Return (X, Y) of the center of cell containing provided text 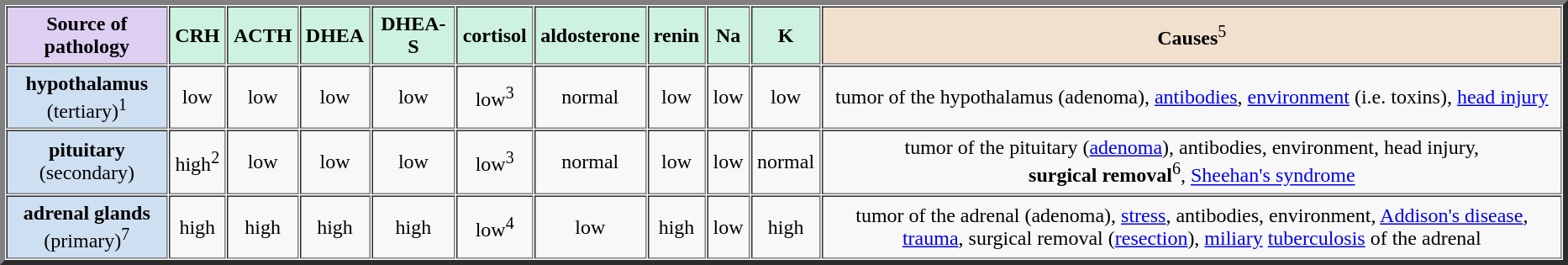
K (787, 35)
Causes5 (1192, 35)
adrenal glands(primary)7 (87, 227)
Source of pathology (87, 35)
CRH (197, 35)
DHEA-S (413, 35)
tumor of the pituitary (adenoma), antibodies, environment, head injury,surgical removal6, Sheehan's syndrome (1192, 162)
pituitary(secondary) (87, 162)
aldosterone (590, 35)
hypothalamus(tertiary)1 (87, 98)
DHEA (334, 35)
low4 (494, 227)
ACTH (262, 35)
renin (676, 35)
high2 (197, 162)
Na (728, 35)
cortisol (494, 35)
tumor of the hypothalamus (adenoma), antibodies, environment (i.e. toxins), head injury (1192, 98)
